Determine the [x, y] coordinate at the center of the cell enclosing the given text.  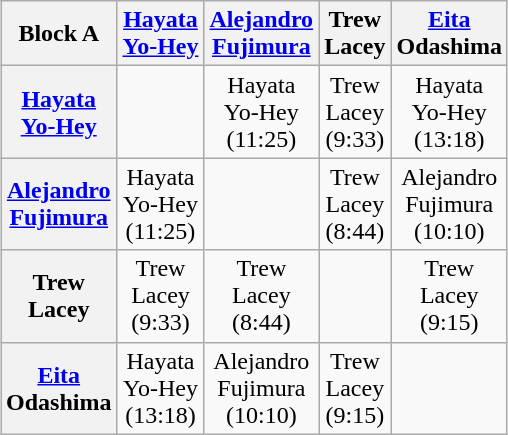
Block A [59, 34]
